Return the [x, y] coordinate for the center point of the cell that contains the specified text.  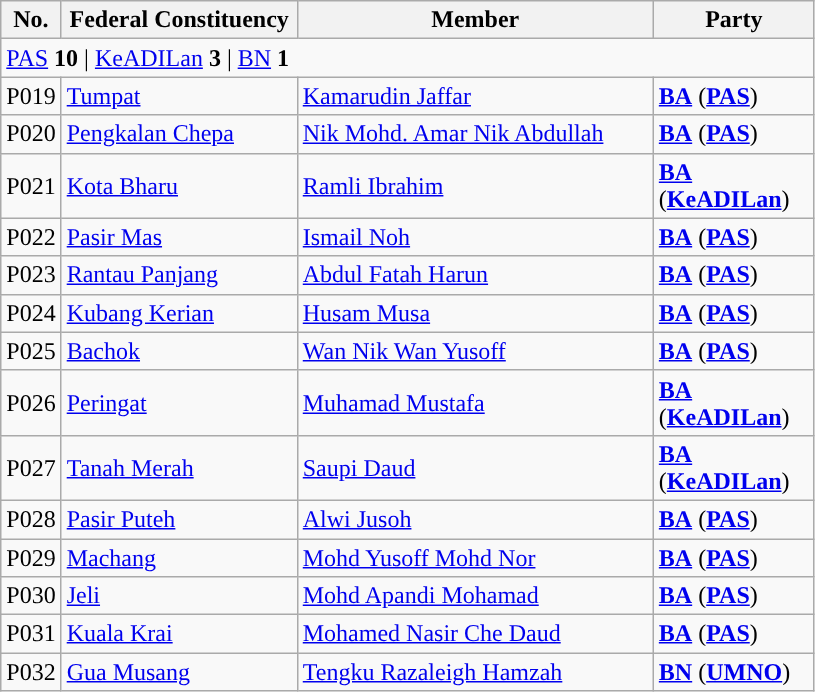
Federal Constituency [179, 20]
P030 [31, 596]
P028 [31, 519]
P026 [31, 402]
Mohd Apandi Mohamad [475, 596]
Party [734, 20]
Mohd Yusoff Mohd Nor [475, 557]
Pasir Mas [179, 237]
P029 [31, 557]
Tumpat [179, 96]
P031 [31, 634]
BN (UMNO) [734, 672]
Pengkalan Chepa [179, 134]
Pasir Puteh [179, 519]
Ismail Noh [475, 237]
No. [31, 20]
Saupi Daud [475, 468]
P027 [31, 468]
Wan Nik Wan Yusoff [475, 351]
Tengku Razaleigh Hamzah [475, 672]
PAS 10 | KeADILan 3 | BN 1 [408, 58]
P021 [31, 186]
Nik Mohd. Amar Nik Abdullah [475, 134]
Abdul Fatah Harun [475, 275]
Kuala Krai [179, 634]
Muhamad Mustafa [475, 402]
P023 [31, 275]
Kubang Kerian [179, 313]
Bachok [179, 351]
Kota Bharu [179, 186]
Husam Musa [475, 313]
Rantau Panjang [179, 275]
Member [475, 20]
P022 [31, 237]
P019 [31, 96]
Tanah Merah [179, 468]
P024 [31, 313]
Peringat [179, 402]
Kamarudin Jaffar [475, 96]
Alwi Jusoh [475, 519]
Gua Musang [179, 672]
Mohamed Nasir Che Daud [475, 634]
P020 [31, 134]
Machang [179, 557]
P025 [31, 351]
Jeli [179, 596]
P032 [31, 672]
Ramli Ibrahim [475, 186]
